Capture the cell that displays the provided text and extract its [x, y] central coordinate. 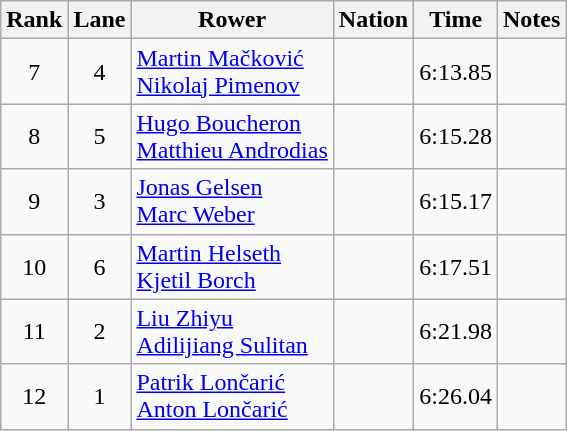
6:15.28 [456, 136]
Time [456, 20]
Rank [34, 20]
11 [34, 332]
8 [34, 136]
6:17.51 [456, 266]
5 [100, 136]
7 [34, 72]
3 [100, 202]
1 [100, 396]
6:15.17 [456, 202]
9 [34, 202]
10 [34, 266]
Hugo BoucheronMatthieu Androdias [232, 136]
Patrik LončarićAnton Lončarić [232, 396]
6:26.04 [456, 396]
Nation [373, 20]
12 [34, 396]
Liu ZhiyuAdilijiang Sulitan [232, 332]
6:13.85 [456, 72]
6 [100, 266]
Martin HelsethKjetil Borch [232, 266]
Martin MačkovićNikolaj Pimenov [232, 72]
4 [100, 72]
Rower [232, 20]
6:21.98 [456, 332]
Jonas GelsenMarc Weber [232, 202]
2 [100, 332]
Notes [531, 20]
Lane [100, 20]
